Extract the (x, y) coordinate from the center of the cell holding the provided text.  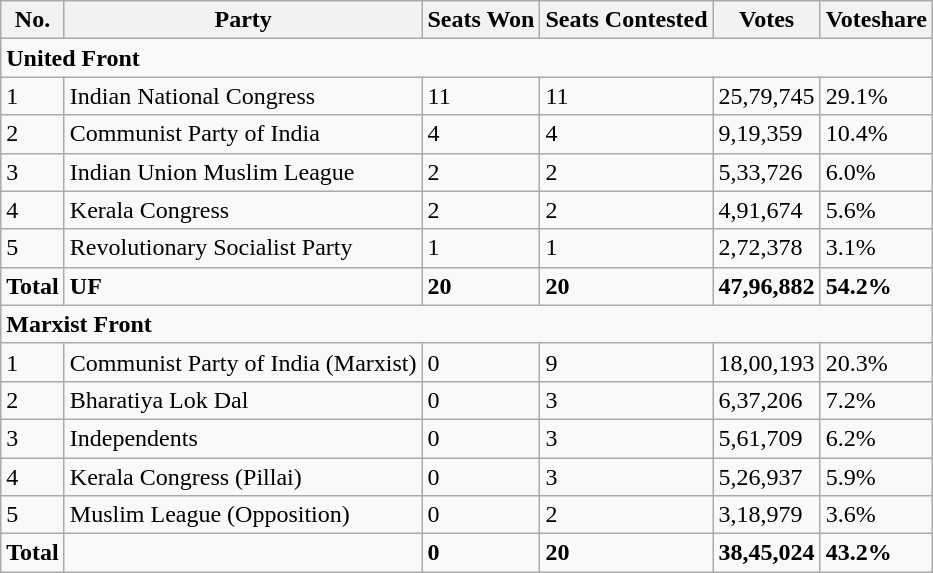
5,26,937 (766, 477)
47,96,882 (766, 286)
54.2% (876, 286)
9,19,359 (766, 134)
43.2% (876, 553)
3.6% (876, 515)
5,33,726 (766, 172)
United Front (467, 58)
Party (243, 20)
Muslim League (Opposition) (243, 515)
29.1% (876, 96)
6.0% (876, 172)
Bharatiya Lok Dal (243, 400)
25,79,745 (766, 96)
No. (33, 20)
3.1% (876, 248)
UF (243, 286)
Kerala Congress (243, 210)
3,18,979 (766, 515)
9 (626, 362)
Kerala Congress (Pillai) (243, 477)
Indian Union Muslim League (243, 172)
Voteshare (876, 20)
5.6% (876, 210)
38,45,024 (766, 553)
Seats Won (481, 20)
20.3% (876, 362)
Communist Party of India (243, 134)
18,00,193 (766, 362)
2,72,378 (766, 248)
6,37,206 (766, 400)
7.2% (876, 400)
Votes (766, 20)
Communist Party of India (Marxist) (243, 362)
Revolutionary Socialist Party (243, 248)
Seats Contested (626, 20)
5,61,709 (766, 438)
Marxist Front (467, 324)
10.4% (876, 134)
6.2% (876, 438)
Independents (243, 438)
Indian National Congress (243, 96)
5.9% (876, 477)
4,91,674 (766, 210)
